Determine the [X, Y] coordinate at the center of the cell enclosing the given text.  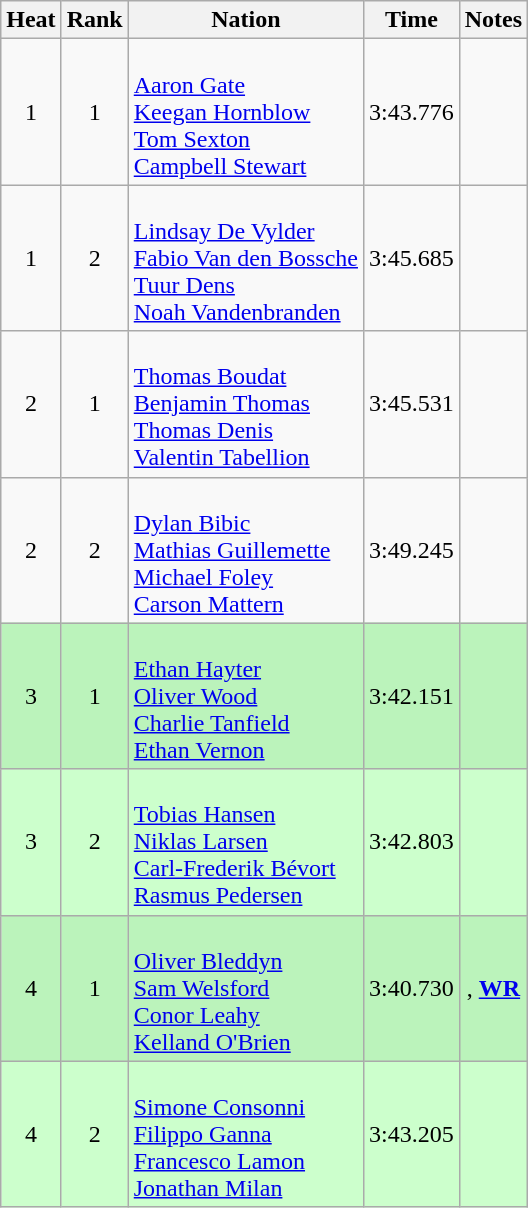
3:43.205 [411, 1134]
Heat [31, 20]
Time [411, 20]
Simone ConsonniFilippo GannaFrancesco LamonJonathan Milan [246, 1134]
Nation [246, 20]
Notes [493, 20]
Ethan HayterOliver WoodCharlie TanfieldEthan Vernon [246, 696]
Aaron GateKeegan HornblowTom SextonCampbell Stewart [246, 112]
3:43.776 [411, 112]
Rank [94, 20]
, WR [493, 988]
3:49.245 [411, 550]
3:40.730 [411, 988]
3:45.685 [411, 258]
3:45.531 [411, 404]
3:42.803 [411, 842]
Dylan BibicMathias GuillemetteMichael FoleyCarson Mattern [246, 550]
Oliver BleddynSam WelsfordConor LeahyKelland O'Brien [246, 988]
3:42.151 [411, 696]
Thomas BoudatBenjamin ThomasThomas DenisValentin Tabellion [246, 404]
Tobias HansenNiklas LarsenCarl-Frederik BévortRasmus Pedersen [246, 842]
Lindsay De VylderFabio Van den BosscheTuur DensNoah Vandenbranden [246, 258]
